Capture the cell that displays the provided text and extract its (X, Y) central coordinate. 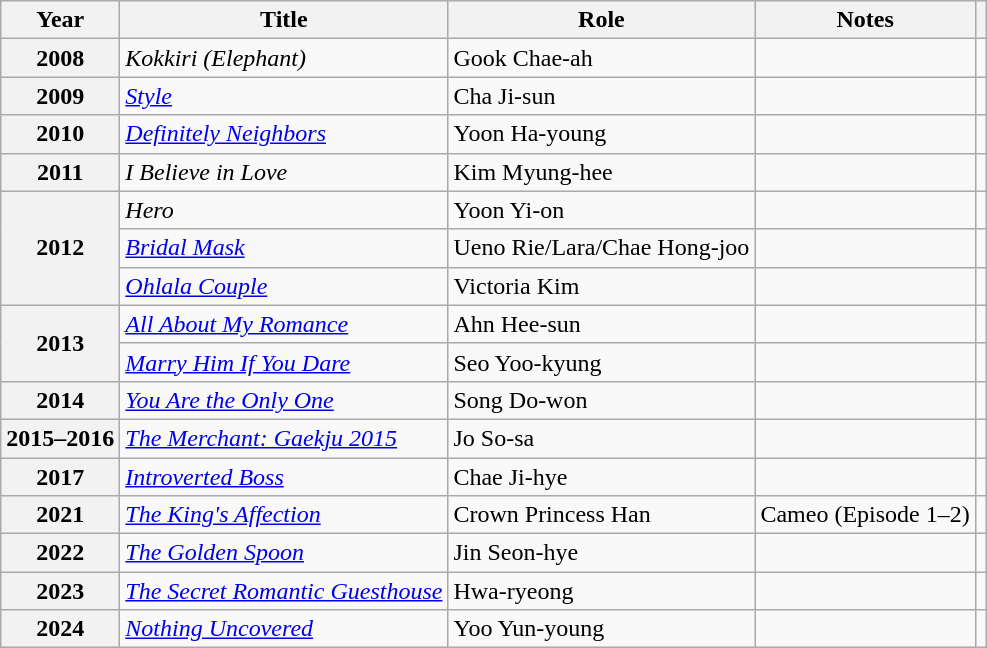
2022 (60, 553)
Introverted Boss (284, 477)
Yoon Ha-young (602, 134)
Cameo (Episode 1–2) (865, 515)
Nothing Uncovered (284, 629)
Cha Ji-sun (602, 96)
The Golden Spoon (284, 553)
Year (60, 20)
Yoon Yi-on (602, 210)
Definitely Neighbors (284, 134)
Victoria Kim (602, 286)
All About My Romance (284, 324)
2015–2016 (60, 438)
Kokkiri (Elephant) (284, 58)
Hwa-ryeong (602, 591)
The King's Affection (284, 515)
Role (602, 20)
2012 (60, 248)
Notes (865, 20)
2008 (60, 58)
Song Do-won (602, 400)
Ohlala Couple (284, 286)
2014 (60, 400)
The Merchant: Gaekju 2015 (284, 438)
Title (284, 20)
Jin Seon-hye (602, 553)
I Believe in Love (284, 172)
2021 (60, 515)
Gook Chae-ah (602, 58)
The Secret Romantic Guesthouse (284, 591)
Ueno Rie/Lara/Chae Hong-joo (602, 248)
Hero (284, 210)
Ahn Hee-sun (602, 324)
Chae Ji-hye (602, 477)
Style (284, 96)
2009 (60, 96)
You Are the Only One (284, 400)
Seo Yoo-kyung (602, 362)
2024 (60, 629)
2011 (60, 172)
Marry Him If You Dare (284, 362)
2013 (60, 343)
2010 (60, 134)
Kim Myung-hee (602, 172)
Bridal Mask (284, 248)
Yoo Yun-young (602, 629)
2017 (60, 477)
Jo So-sa (602, 438)
2023 (60, 591)
Crown Princess Han (602, 515)
